Capture the cell that displays the provided text and extract its (X, Y) central coordinate. 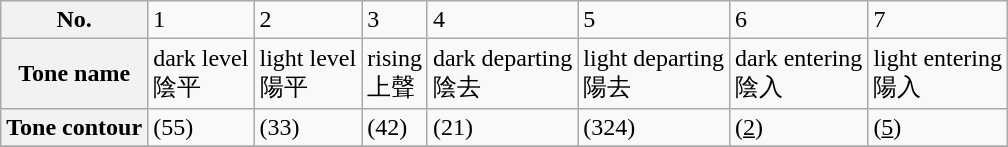
6 (798, 20)
Tone name (74, 74)
dark departing陰去 (502, 74)
(21) (502, 127)
dark level陰平 (201, 74)
(5) (938, 127)
5 (654, 20)
No. (74, 20)
dark entering陰入 (798, 74)
rising上聲 (395, 74)
(33) (308, 127)
1 (201, 20)
light departing陽去 (654, 74)
2 (308, 20)
4 (502, 20)
light entering陽入 (938, 74)
7 (938, 20)
light level陽平 (308, 74)
Tone contour (74, 127)
3 (395, 20)
(42) (395, 127)
(2) (798, 127)
(324) (654, 127)
(55) (201, 127)
